For the text-containing cell, return its midpoint in (X, Y) coordinate format. 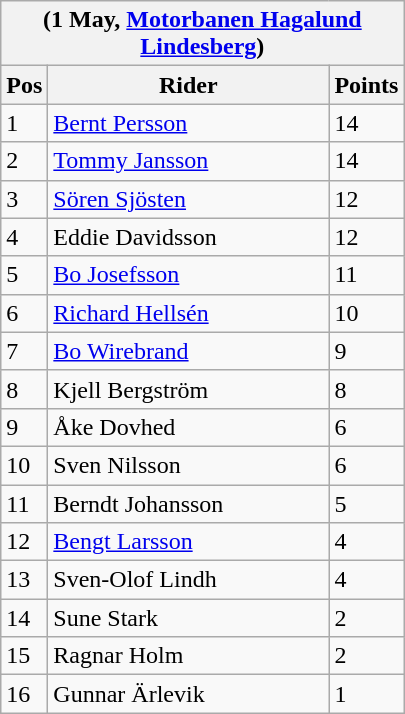
3 (24, 199)
Bengt Larsson (188, 542)
15 (24, 656)
7 (24, 351)
Pos (24, 85)
Sven-Olof Lindh (188, 580)
(1 May, Motorbanen Hagalund Lindesberg) (202, 34)
Richard Hellsén (188, 313)
16 (24, 694)
Bo Josefsson (188, 275)
Sune Stark (188, 618)
13 (24, 580)
Bernt Persson (188, 123)
Ragnar Holm (188, 656)
Rider (188, 85)
Bo Wirebrand (188, 351)
Tommy Jansson (188, 161)
Sven Nilsson (188, 465)
Berndt Johansson (188, 503)
Gunnar Ärlevik (188, 694)
Åke Dovhed (188, 427)
Points (366, 85)
Sören Sjösten (188, 199)
Eddie Davidsson (188, 237)
Kjell Bergström (188, 389)
